Detect which cell encompasses the target text, then output its [X, Y] center coordinate. 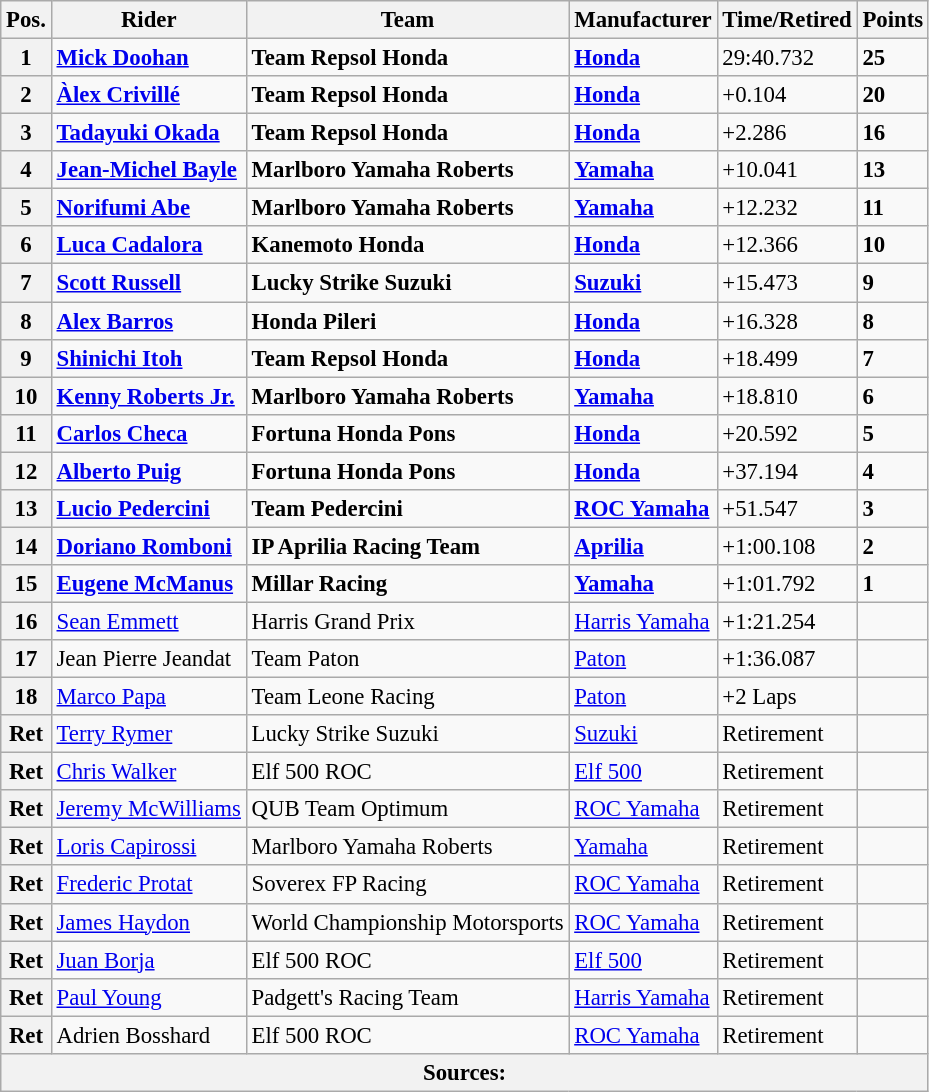
Chris Walker [148, 772]
+1:21.254 [787, 621]
Eugene McManus [148, 584]
Sources: [465, 1073]
Rider [148, 20]
15 [26, 584]
Harris Grand Prix [408, 621]
Jeremy McWilliams [148, 809]
+0.104 [787, 95]
18 [26, 697]
Lucio Pedercini [148, 509]
+15.473 [787, 283]
14 [26, 546]
+10.041 [787, 170]
QUB Team Optimum [408, 809]
Alberto Puig [148, 471]
29:40.732 [787, 58]
Luca Cadalora [148, 245]
20 [892, 95]
Mick Doohan [148, 58]
Aprilia [643, 546]
IP Aprilia Racing Team [408, 546]
World Championship Motorsports [408, 922]
Soverex FP Racing [408, 885]
Kanemoto Honda [408, 245]
+16.328 [787, 321]
Millar Racing [408, 584]
+1:01.792 [787, 584]
Pos. [26, 20]
Tadayuki Okada [148, 133]
17 [26, 659]
+12.366 [787, 245]
Shinichi Itoh [148, 358]
+51.547 [787, 509]
Adrien Bosshard [148, 1035]
Norifumi Abe [148, 208]
+2.286 [787, 133]
Manufacturer [643, 20]
+20.592 [787, 433]
+18.499 [787, 358]
Loris Capirossi [148, 847]
Terry Rymer [148, 734]
Scott Russell [148, 283]
Marco Papa [148, 697]
Padgett's Racing Team [408, 997]
Jean Pierre Jeandat [148, 659]
25 [892, 58]
James Haydon [148, 922]
Team Pedercini [408, 509]
+37.194 [787, 471]
Kenny Roberts Jr. [148, 396]
Jean-Michel Bayle [148, 170]
+12.232 [787, 208]
Juan Borja [148, 960]
+18.810 [787, 396]
Points [892, 20]
Alex Barros [148, 321]
Sean Emmett [148, 621]
Paul Young [148, 997]
Àlex Crivillé [148, 95]
+1:36.087 [787, 659]
12 [26, 471]
Team Paton [408, 659]
Team [408, 20]
Team Leone Racing [408, 697]
+1:00.108 [787, 546]
Doriano Romboni [148, 546]
Carlos Checa [148, 433]
Time/Retired [787, 20]
+2 Laps [787, 697]
Honda Pileri [408, 321]
Frederic Protat [148, 885]
